For the text-containing cell, return its midpoint in (X, Y) coordinate format. 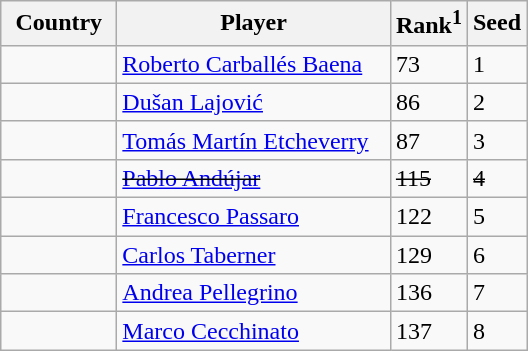
86 (428, 102)
115 (428, 178)
8 (496, 331)
Dušan Lajović (254, 102)
136 (428, 293)
87 (428, 140)
122 (428, 217)
Seed (496, 24)
Rank1 (428, 24)
Roberto Carballés Baena (254, 64)
Carlos Taberner (254, 255)
Country (59, 24)
Francesco Passaro (254, 217)
Tomás Martín Etcheverry (254, 140)
Andrea Pellegrino (254, 293)
73 (428, 64)
5 (496, 217)
137 (428, 331)
Player (254, 24)
7 (496, 293)
Pablo Andújar (254, 178)
6 (496, 255)
3 (496, 140)
2 (496, 102)
1 (496, 64)
129 (428, 255)
4 (496, 178)
Marco Cecchinato (254, 331)
